For the text-containing cell, return its midpoint in (x, y) coordinate format. 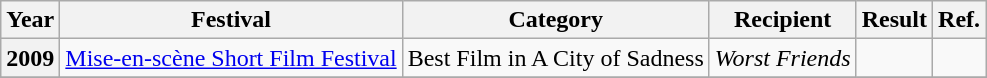
Mise-en-scène Short Film Festival (231, 58)
Festival (231, 20)
2009 (30, 58)
Worst Friends (782, 58)
Year (30, 20)
Result (894, 20)
Recipient (782, 20)
Ref. (960, 20)
Category (556, 20)
Best Film in A City of Sadness (556, 58)
